Pinpoint the cell where the given text exists, returning its (x, y) midpoint coordinate. 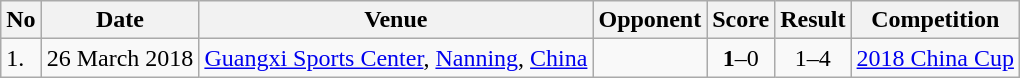
Result (813, 20)
1–4 (813, 58)
Venue (396, 20)
Date (120, 20)
Competition (935, 20)
Score (741, 20)
No (21, 20)
2018 China Cup (935, 58)
26 March 2018 (120, 58)
1. (21, 58)
Guangxi Sports Center, Nanning, China (396, 58)
Opponent (650, 20)
1–0 (741, 58)
